Scan for the cell matching the given text and deliver its (x, y) coordinate at center. 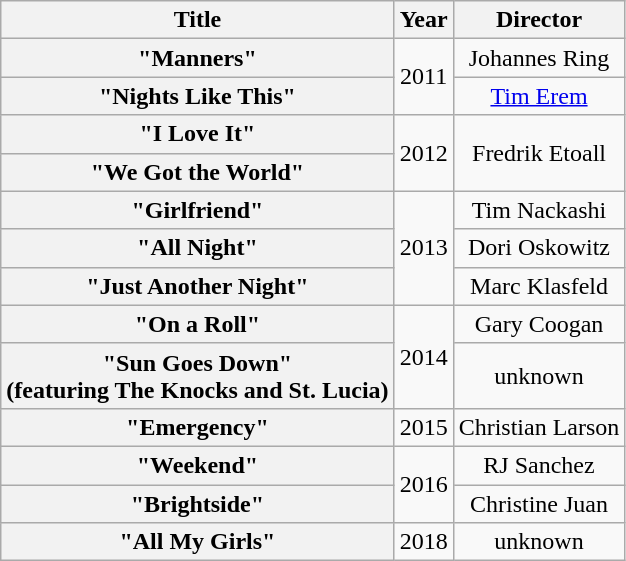
"All Night" (198, 248)
"I Love It" (198, 134)
Title (198, 20)
2014 (424, 356)
2011 (424, 77)
2016 (424, 484)
"Sun Goes Down"(featuring The Knocks and St. Lucia) (198, 376)
"Girlfriend" (198, 210)
"On a Roll" (198, 324)
2018 (424, 542)
Marc Klasfeld (539, 286)
"Nights Like This" (198, 96)
"Just Another Night" (198, 286)
Christine Juan (539, 503)
"We Got the World" (198, 172)
"Manners" (198, 58)
Tim Nackashi (539, 210)
Year (424, 20)
2013 (424, 248)
"Brightside" (198, 503)
2012 (424, 153)
RJ Sanchez (539, 465)
"All My Girls" (198, 542)
Tim Erem (539, 96)
Johannes Ring (539, 58)
Director (539, 20)
Fredrik Etoall (539, 153)
Dori Oskowitz (539, 248)
"Weekend" (198, 465)
Christian Larson (539, 427)
2015 (424, 427)
"Emergency" (198, 427)
Gary Coogan (539, 324)
